Identify which cell holds the provided text, then report its (X, Y) central coordinate. 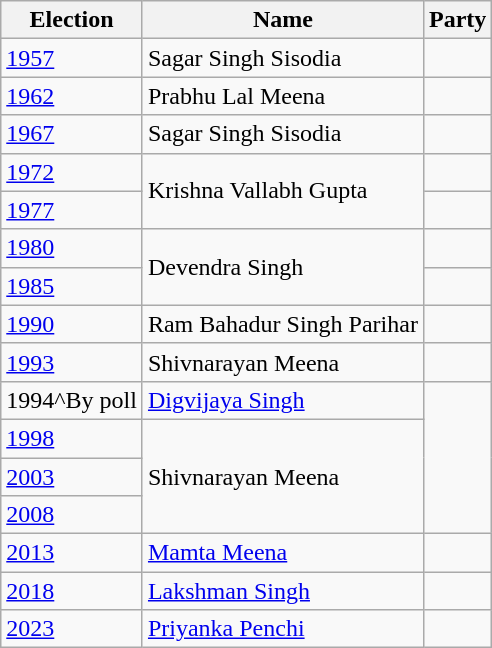
Name (282, 20)
2023 (72, 629)
1985 (72, 286)
1998 (72, 438)
Krishna Vallabh Gupta (282, 191)
Mamta Meena (282, 553)
1972 (72, 172)
1980 (72, 248)
Party (457, 20)
1967 (72, 134)
Ram Bahadur Singh Parihar (282, 324)
Digvijaya Singh (282, 400)
Priyanka Penchi (282, 629)
1990 (72, 324)
2018 (72, 591)
2008 (72, 515)
2003 (72, 477)
1977 (72, 210)
1994^By poll (72, 400)
1962 (72, 96)
1993 (72, 362)
Election (72, 20)
Devendra Singh (282, 267)
2013 (72, 553)
Lakshman Singh (282, 591)
1957 (72, 58)
Prabhu Lal Meena (282, 96)
